Extract the (X, Y) coordinate from the center of the cell holding the provided text.  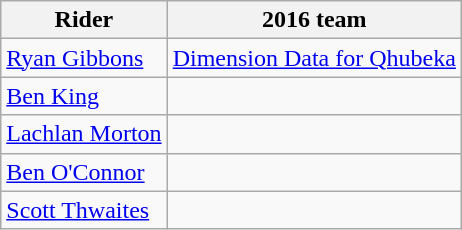
Rider (84, 20)
Ben O'Connor (84, 172)
Scott Thwaites (84, 210)
Dimension Data for Qhubeka (314, 58)
Ryan Gibbons (84, 58)
Ben King (84, 96)
2016 team (314, 20)
Lachlan Morton (84, 134)
